Find where the given text appears and provide that cell's center as (x, y) coordinate. 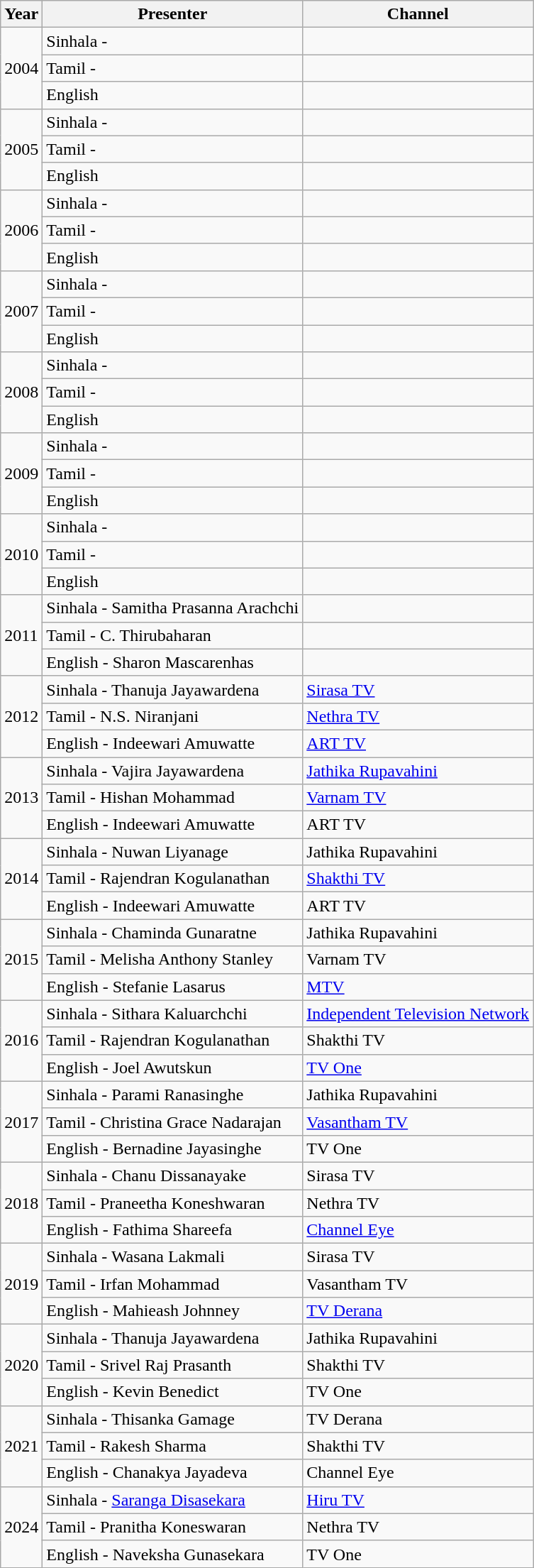
Tamil - N.S. Niranjani (173, 716)
2020 (21, 1365)
Sinhala - Wasana Lakmali (173, 1257)
Tamil - Irfan Mohammad (173, 1284)
Tamil - Hishan Mohammad (173, 798)
English - Sharon Mascarenhas (173, 662)
Tamil - Praneetha Koneshwaran (173, 1203)
2021 (21, 1446)
Independent Television Network (418, 1014)
2019 (21, 1284)
2009 (21, 473)
Tamil - C. Thirubaharan (173, 635)
2004 (21, 68)
Tamil - Melisha Anthony Stanley (173, 960)
2007 (21, 311)
English - Joel Awutskun (173, 1068)
English - Kevin Benedict (173, 1392)
2018 (21, 1202)
2010 (21, 554)
Sinhala - Sithara Kaluarchchi (173, 1014)
Sinhala - Nuwan Liyanage (173, 852)
English - Fathima Shareefa (173, 1230)
Tamil - Srivel Raj Prasanth (173, 1365)
2005 (21, 149)
Presenter (173, 14)
2013 (21, 797)
Hiru TV (418, 1500)
Sinhala - Vajira Jayawardena (173, 770)
2008 (21, 393)
English - Naveksha Gunasekara (173, 1554)
2014 (21, 879)
Sinhala - Chaminda Gunaratne (173, 933)
Sinhala - Samitha Prasanna Arachchi (173, 608)
Sinhala - Parami Ranasinghe (173, 1095)
English - Bernadine Jayasinghe (173, 1148)
Sinhala - Thisanka Gamage (173, 1419)
Year (21, 14)
Tamil - Rakesh Sharma (173, 1446)
Tamil - Christina Grace Nadarajan (173, 1122)
English - Stefanie Lasarus (173, 987)
2017 (21, 1122)
Channel (418, 14)
2015 (21, 960)
Sinhala - Chanu Dissanayake (173, 1175)
Tamil - Pranitha Koneswaran (173, 1527)
2011 (21, 635)
2024 (21, 1527)
English - Mahieash Johnney (173, 1311)
2016 (21, 1041)
2012 (21, 716)
MTV (418, 987)
English - Chanakya Jayadeva (173, 1473)
Sinhala - Saranga Disasekara (173, 1500)
2006 (21, 230)
